Search for the cell housing the specified text and yield its [X, Y] center coordinate. 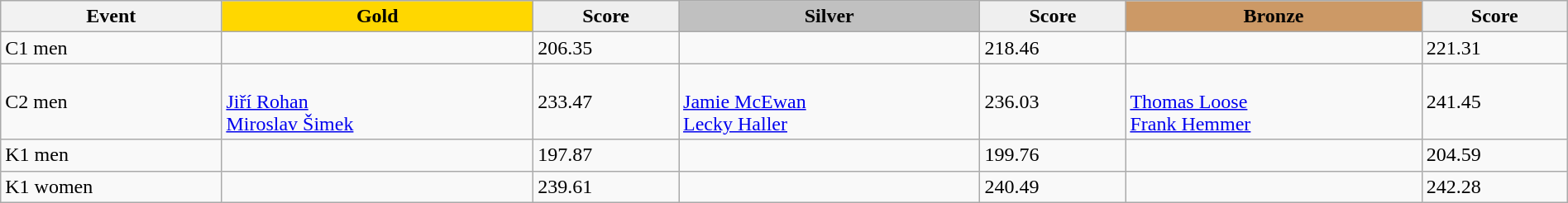
204.59 [1494, 155]
Bronze [1274, 17]
Gold [377, 17]
218.46 [1053, 48]
Jiří RohanMiroslav Šimek [377, 101]
221.31 [1494, 48]
233.47 [606, 101]
206.35 [606, 48]
Silver [829, 17]
Thomas LooseFrank Hemmer [1274, 101]
Event [111, 17]
239.61 [606, 186]
Jamie McEwanLecky Haller [829, 101]
241.45 [1494, 101]
240.49 [1053, 186]
199.76 [1053, 155]
197.87 [606, 155]
242.28 [1494, 186]
C1 men [111, 48]
236.03 [1053, 101]
K1 men [111, 155]
K1 women [111, 186]
C2 men [111, 101]
